Locate the cell with the specified text and output its (x, y) center coordinate. 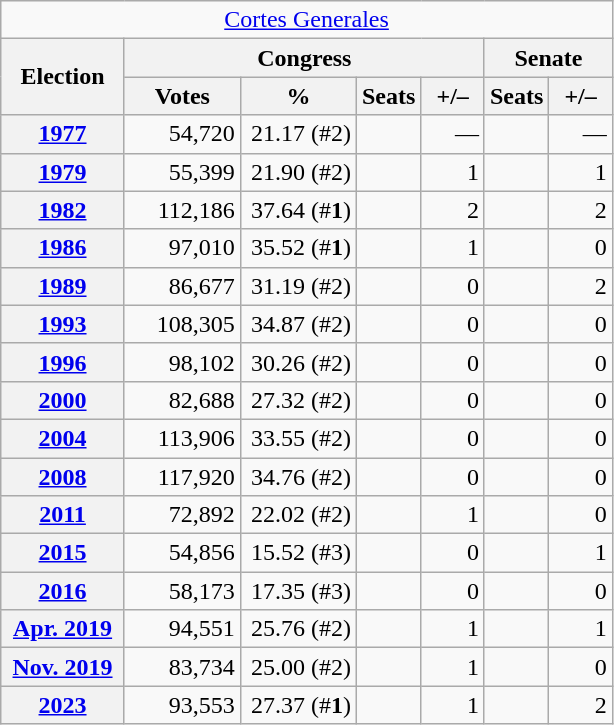
97,010 (182, 248)
Apr. 2019 (63, 629)
21.17 (#2) (298, 134)
Votes (182, 96)
34.76 (#2) (298, 477)
98,102 (182, 362)
117,920 (182, 477)
94,551 (182, 629)
2011 (63, 515)
86,677 (182, 286)
Election (63, 77)
1989 (63, 286)
25.00 (#2) (298, 667)
93,553 (182, 705)
31.19 (#2) (298, 286)
30.26 (#2) (298, 362)
82,688 (182, 400)
113,906 (182, 438)
37.64 (#1) (298, 210)
1986 (63, 248)
2015 (63, 553)
54,720 (182, 134)
34.87 (#2) (298, 324)
33.55 (#2) (298, 438)
1993 (63, 324)
35.52 (#1) (298, 248)
21.90 (#2) (298, 172)
27.32 (#2) (298, 400)
2016 (63, 591)
112,186 (182, 210)
Senate (548, 58)
54,856 (182, 553)
2004 (63, 438)
1977 (63, 134)
22.02 (#2) (298, 515)
Nov. 2019 (63, 667)
83,734 (182, 667)
72,892 (182, 515)
2023 (63, 705)
Cortes Generales (307, 20)
25.76 (#2) (298, 629)
27.37 (#1) (298, 705)
55,399 (182, 172)
58,173 (182, 591)
2000 (63, 400)
17.35 (#3) (298, 591)
2008 (63, 477)
Congress (304, 58)
1996 (63, 362)
% (298, 96)
108,305 (182, 324)
1982 (63, 210)
1979 (63, 172)
15.52 (#3) (298, 553)
